Locate the cell with the specified text and output its (X, Y) center coordinate. 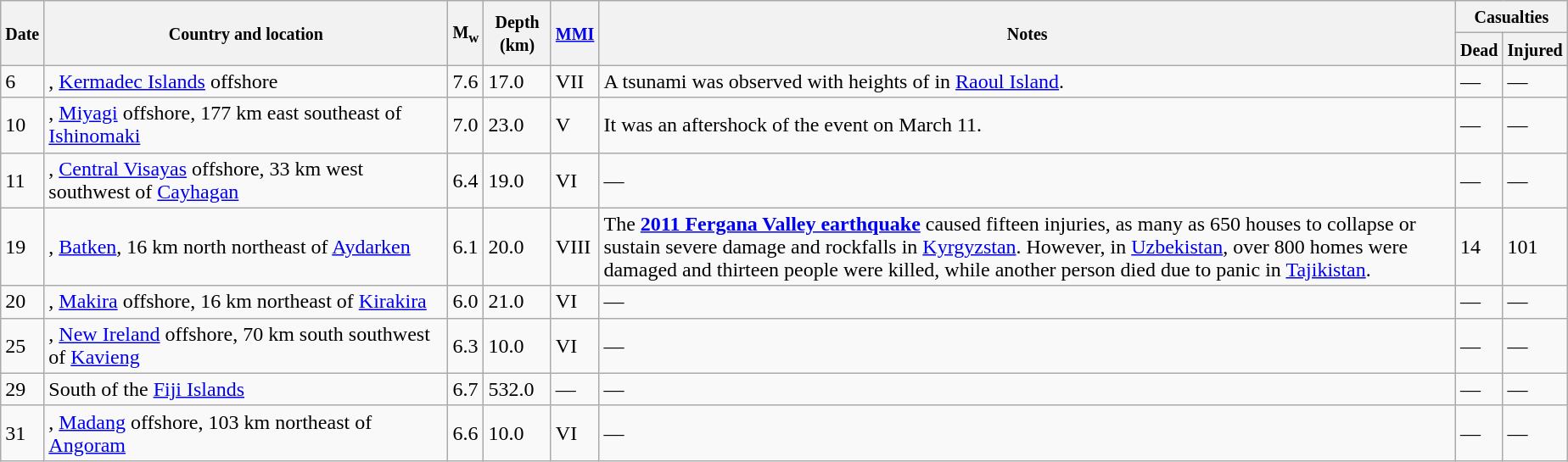
Dead (1479, 49)
6.7 (466, 389)
19.0 (518, 180)
6.0 (466, 302)
Depth (km) (518, 33)
, Central Visayas offshore, 33 km west southwest of Cayhagan (246, 180)
532.0 (518, 389)
6.3 (466, 346)
Date (22, 33)
, New Ireland offshore, 70 km south southwest of Kavieng (246, 346)
25 (22, 346)
It was an aftershock of the event on March 11. (1028, 125)
, Makira offshore, 16 km northeast of Kirakira (246, 302)
, Miyagi offshore, 177 km east southeast of Ishinomaki (246, 125)
19 (22, 247)
14 (1479, 247)
South of the Fiji Islands (246, 389)
Casualties (1511, 17)
Injured (1535, 49)
7.0 (466, 125)
31 (22, 432)
A tsunami was observed with heights of in Raoul Island. (1028, 81)
20.0 (518, 247)
20 (22, 302)
VII (575, 81)
, Kermadec Islands offshore (246, 81)
17.0 (518, 81)
VIII (575, 247)
10 (22, 125)
101 (1535, 247)
21.0 (518, 302)
6 (22, 81)
Country and location (246, 33)
6.4 (466, 180)
29 (22, 389)
MMI (575, 33)
7.6 (466, 81)
11 (22, 180)
V (575, 125)
, Madang offshore, 103 km northeast of Angoram (246, 432)
6.1 (466, 247)
23.0 (518, 125)
6.6 (466, 432)
Mw (466, 33)
Notes (1028, 33)
, Batken, 16 km north northeast of Aydarken (246, 247)
